Search for the cell housing the specified text and yield its [X, Y] center coordinate. 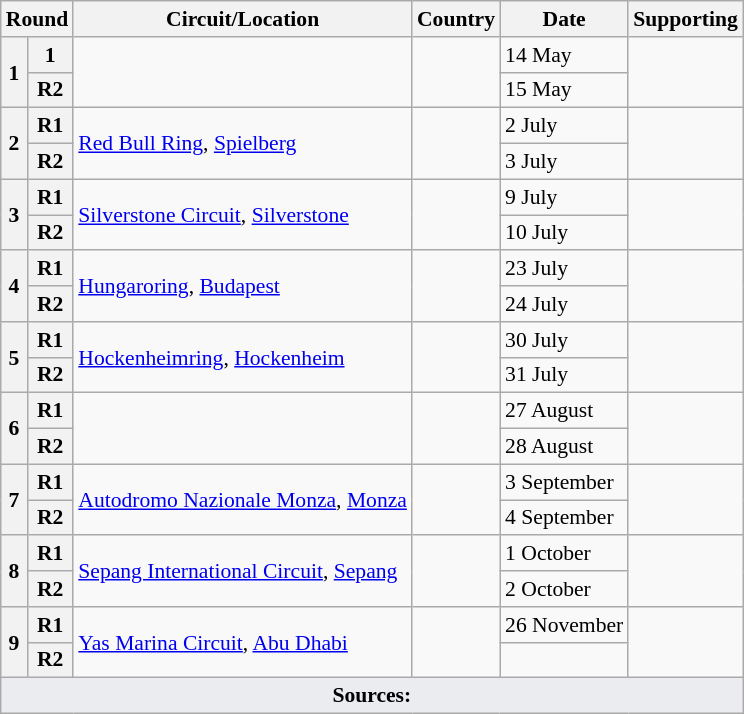
Autodromo Nazionale Monza, Monza [242, 500]
Round [38, 19]
10 July [564, 233]
Yas Marina Circuit, Abu Dhabi [242, 642]
15 May [564, 90]
3 September [564, 482]
14 May [564, 55]
24 July [564, 304]
Hungaroring, Budapest [242, 286]
8 [14, 572]
4 September [564, 518]
9 July [564, 197]
7 [14, 500]
Red Bull Ring, Spielberg [242, 144]
Circuit/Location [242, 19]
3 July [564, 162]
31 July [564, 375]
2 July [564, 126]
Country [456, 19]
Sepang International Circuit, Sepang [242, 572]
30 July [564, 340]
6 [14, 428]
Hockenheimring, Hockenheim [242, 358]
1 October [564, 554]
23 July [564, 269]
9 [14, 642]
Sources: [372, 696]
26 November [564, 625]
28 August [564, 447]
2 [14, 144]
5 [14, 358]
Supporting [686, 19]
2 October [564, 589]
4 [14, 286]
27 August [564, 411]
Date [564, 19]
3 [14, 214]
Silverstone Circuit, Silverstone [242, 214]
